Scan for the cell matching the given text and deliver its [X, Y] coordinate at center. 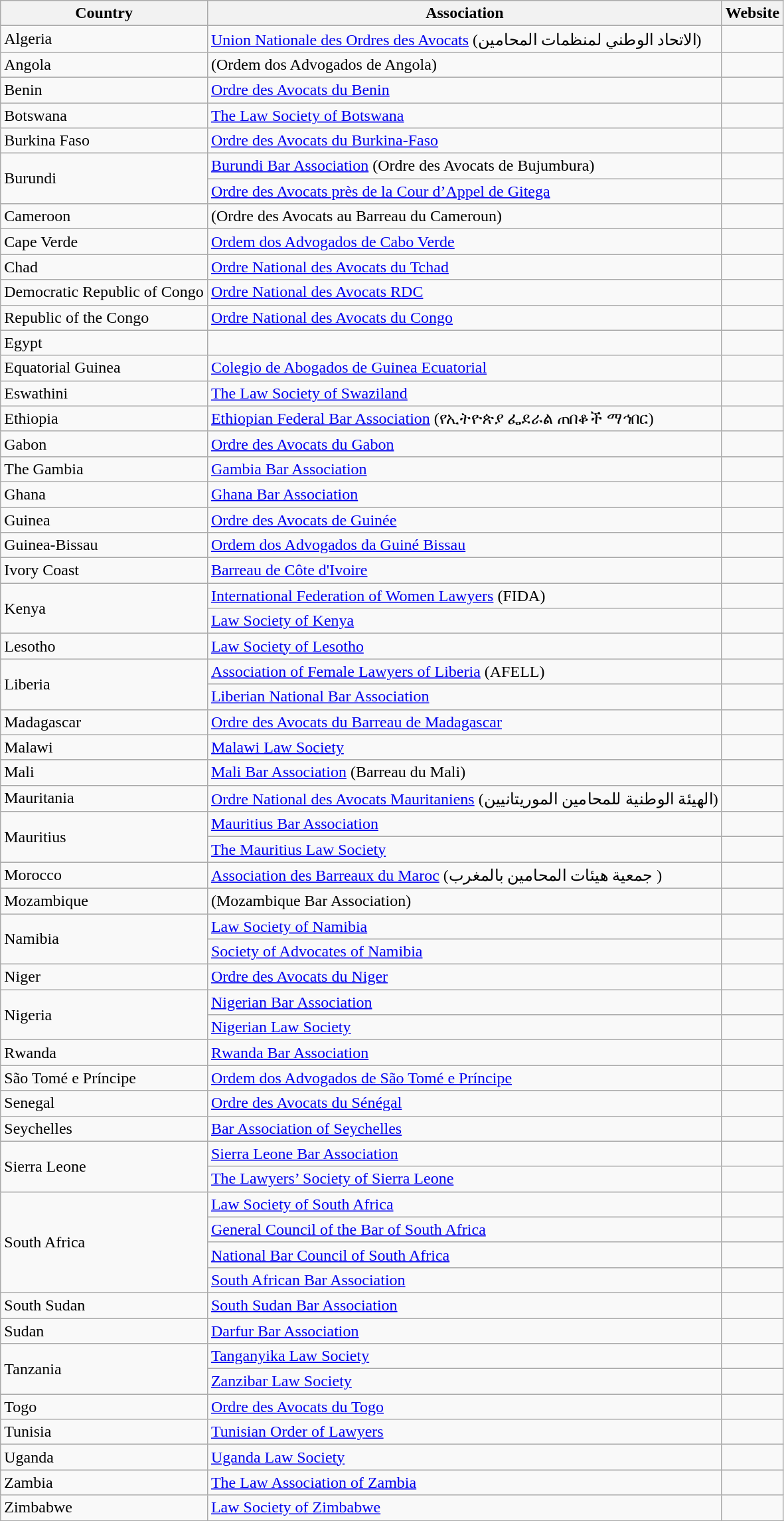
Association [465, 13]
Liberian National Bar Association [465, 697]
Ethiopian Federal Bar Association (የኢትዮጵያ ፌደራል ጠበቆች ማኅበር) [465, 418]
Cape Verde [104, 242]
Algeria [104, 39]
Ordre National des Avocats RDC [465, 292]
Ghana Bar Association [465, 494]
Namibia [104, 939]
Mali Bar Association (Barreau du Mali) [465, 772]
National Bar Council of South Africa [465, 1255]
Zimbabwe [104, 1508]
South Sudan [104, 1305]
Guinea-Bissau [104, 545]
São Tomé e Príncipe [104, 1078]
Union Nationale des Ordres des Avocats (الاتحاد الوطني لمنظمات المحامين) [465, 39]
Ordre National des Avocats Mauritaniens (الهيئة الوطنية للمحامين الموريتانيين) [465, 798]
South African Bar Association [465, 1280]
Equatorial Guinea [104, 368]
Cameroon [104, 217]
Ordre des Avocats du Gabon [465, 444]
Uganda [104, 1457]
The Law Society of Swaziland [465, 393]
Ivory Coast [104, 571]
Ordre des Avocats près de la Cour d’Appel de Gitega [465, 191]
Togo [104, 1407]
Law Society of Kenya [465, 621]
Rwanda [104, 1053]
Botswana [104, 115]
Ethiopia [104, 418]
Ordem dos Advogados de Cabo Verde [465, 242]
Nigerian Bar Association [465, 1002]
Mauritania [104, 798]
Morocco [104, 875]
Barreau de Côte d'Ivoire [465, 571]
Darfur Bar Association [465, 1330]
Egypt [104, 343]
Zanzibar Law Society [465, 1382]
Gambia Bar Association [465, 469]
Uganda Law Society [465, 1457]
Country [104, 13]
Tanganyika Law Society [465, 1356]
Malawi Law Society [465, 747]
Sierra Leone Bar Association [465, 1154]
Niger [104, 977]
Ordre des Avocats de Guinée [465, 520]
Madagascar [104, 722]
The Law Society of Botswana [465, 115]
The Law Association of Zambia [465, 1482]
General Council of the Bar of South Africa [465, 1229]
Association of Female Lawyers of Liberia (AFELL) [465, 671]
Association des Barreaux du Maroc (جمعية هيئات المحامين بالمغرب ) [465, 875]
Ordre des Avocats du Togo [465, 1407]
Mali [104, 772]
Ordem dos Advogados de São Tomé e Príncipe [465, 1078]
Angola [104, 64]
Benin [104, 90]
Ordre National des Avocats du Tchad [465, 267]
Tunisian Order of Lawyers [465, 1432]
Ghana [104, 494]
(Ordre des Avocats au Barreau du Cameroun) [465, 217]
Colegio de Abogados de Guinea Ecuatorial [465, 368]
Nigerian Law Society [465, 1028]
Zambia [104, 1482]
Burundi Bar Association (Ordre des Avocats de Bujumbura) [465, 166]
Democratic Republic of Congo [104, 292]
Gabon [104, 444]
Ordem dos Advogados da Guiné Bissau [465, 545]
Nigeria [104, 1015]
Website [752, 13]
Chad [104, 267]
Ordre des Avocats du Barreau de Madagascar [465, 722]
Sierra Leone [104, 1166]
(Ordem dos Advogados de Angola) [465, 64]
Mauritius Bar Association [465, 824]
Kenya [104, 608]
Ordre des Avocats du Sénégal [465, 1103]
Seychelles [104, 1128]
Mauritius [104, 837]
Republic of the Congo [104, 317]
Lesotho [104, 646]
Burkina Faso [104, 141]
The Mauritius Law Society [465, 850]
Eswathini [104, 393]
Tanzania [104, 1369]
Law Society of Lesotho [465, 646]
Rwanda Bar Association [465, 1053]
South Sudan Bar Association [465, 1305]
Law Society of South Africa [465, 1204]
Guinea [104, 520]
Law Society of Namibia [465, 927]
Liberia [104, 684]
Ordre des Avocats du Benin [465, 90]
Sudan [104, 1330]
Malawi [104, 747]
The Lawyers’ Society of Sierra Leone [465, 1179]
Mozambique [104, 901]
South Africa [104, 1242]
Tunisia [104, 1432]
Ordre des Avocats du Niger [465, 977]
Senegal [104, 1103]
Society of Advocates of Namibia [465, 952]
(Mozambique Bar Association) [465, 901]
Bar Association of Seychelles [465, 1128]
The Gambia [104, 469]
Burundi [104, 179]
Ordre des Avocats du Burkina-Faso [465, 141]
International Federation of Women Lawyers (FIDA) [465, 596]
Ordre National des Avocats du Congo [465, 317]
Law Society of Zimbabwe [465, 1508]
